Scan for the cell matching the given text and deliver its [X, Y] coordinate at center. 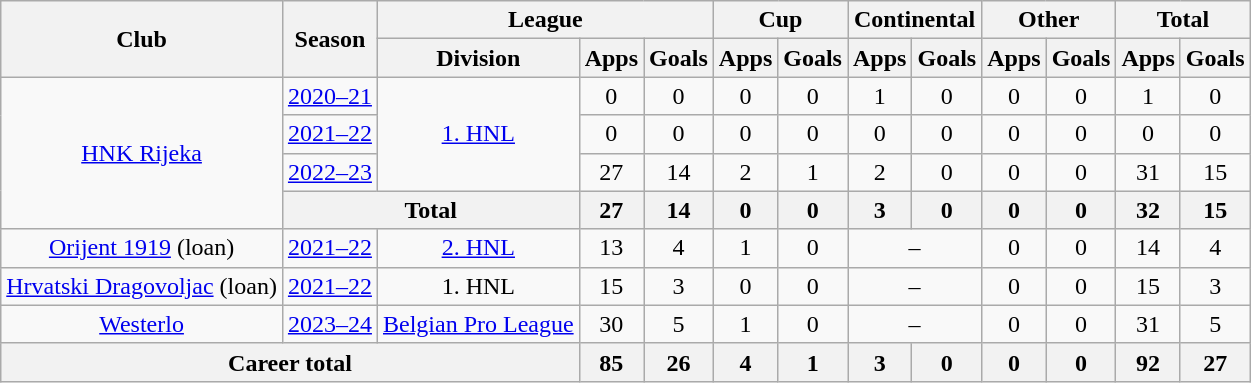
HNK Rijeka [142, 153]
2022–23 [330, 172]
League [545, 20]
32 [1148, 210]
30 [611, 324]
13 [611, 248]
85 [611, 362]
Club [142, 39]
Belgian Pro League [478, 324]
2. HNL [478, 248]
Season [330, 39]
Other [1049, 20]
Westerlo [142, 324]
Orijent 1919 (loan) [142, 248]
Hrvatski Dragovoljac (loan) [142, 286]
Division [478, 58]
Continental [915, 20]
26 [679, 362]
2023–24 [330, 324]
92 [1148, 362]
Career total [290, 362]
2020–21 [330, 96]
Cup [780, 20]
